Identify which cell holds the provided text, then report its (X, Y) central coordinate. 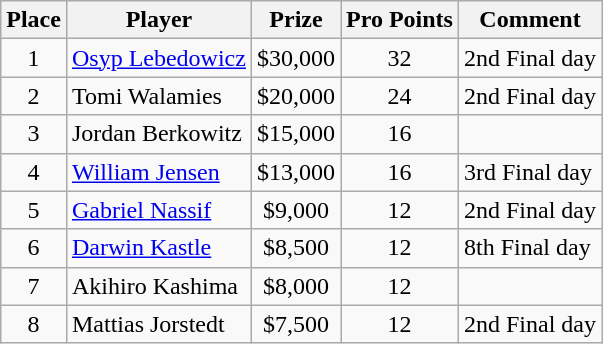
3rd Final day (530, 172)
Jordan Berkowitz (158, 134)
$9,000 (296, 210)
$7,500 (296, 324)
$8,500 (296, 248)
$8,000 (296, 286)
Mattias Jorstedt (158, 324)
Akihiro Kashima (158, 286)
3 (34, 134)
7 (34, 286)
6 (34, 248)
1 (34, 58)
Prize (296, 20)
Tomi Walamies (158, 96)
Osyp Lebedowicz (158, 58)
William Jensen (158, 172)
5 (34, 210)
8 (34, 324)
Darwin Kastle (158, 248)
8th Final day (530, 248)
Pro Points (400, 20)
$15,000 (296, 134)
32 (400, 58)
4 (34, 172)
Player (158, 20)
Place (34, 20)
2 (34, 96)
Comment (530, 20)
$13,000 (296, 172)
$30,000 (296, 58)
Gabriel Nassif (158, 210)
24 (400, 96)
$20,000 (296, 96)
